Detect which cell encompasses the target text, then output its [x, y] center coordinate. 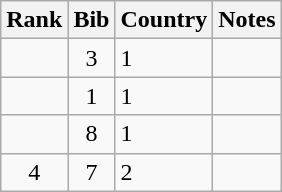
7 [92, 172]
2 [164, 172]
Notes [247, 20]
Country [164, 20]
8 [92, 134]
3 [92, 58]
Bib [92, 20]
Rank [34, 20]
4 [34, 172]
